From the cell containing the given text, extract its center point as [x, y] coordinate. 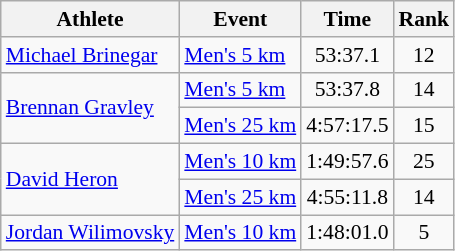
4:57:17.5 [347, 126]
25 [424, 162]
Rank [424, 19]
David Heron [90, 180]
53:37.1 [347, 55]
Time [347, 19]
5 [424, 233]
Jordan Wilimovsky [90, 233]
53:37.8 [347, 90]
Michael Brinegar [90, 55]
12 [424, 55]
Brennan Gravley [90, 108]
Athlete [90, 19]
15 [424, 126]
Event [240, 19]
4:55:11.8 [347, 197]
1:48:01.0 [347, 233]
1:49:57.6 [347, 162]
